Determine the [x, y] coordinate at the center of the cell enclosing the given text.  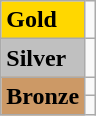
Bronze [43, 96]
Silver [43, 58]
Gold [43, 20]
